Detect which cell encompasses the target text, then output its [x, y] center coordinate. 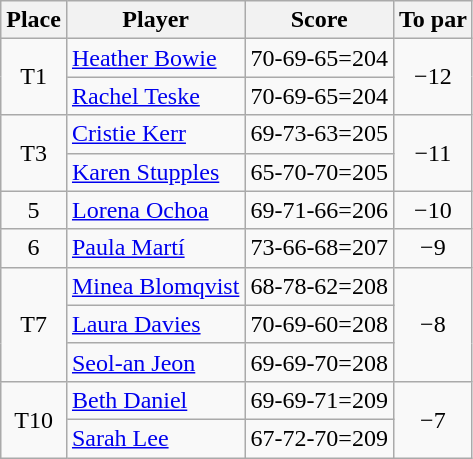
69-69-70=208 [320, 362]
Karen Stupples [155, 172]
Beth Daniel [155, 400]
Lorena Ochoa [155, 210]
Laura Davies [155, 324]
−7 [432, 419]
68-78-62=208 [320, 286]
Cristie Kerr [155, 134]
−10 [432, 210]
Seol-an Jeon [155, 362]
−11 [432, 153]
70-69-60=208 [320, 324]
Heather Bowie [155, 58]
Player [155, 20]
73-66-68=207 [320, 248]
Sarah Lee [155, 438]
67-72-70=209 [320, 438]
To par [432, 20]
Place [34, 20]
T7 [34, 324]
Rachel Teske [155, 96]
T3 [34, 153]
Score [320, 20]
65-70-70=205 [320, 172]
T10 [34, 419]
6 [34, 248]
Minea Blomqvist [155, 286]
−8 [432, 324]
69-71-66=206 [320, 210]
69-69-71=209 [320, 400]
−9 [432, 248]
5 [34, 210]
Paula Martí [155, 248]
T1 [34, 77]
−12 [432, 77]
69-73-63=205 [320, 134]
